For the text-containing cell, return its midpoint in (x, y) coordinate format. 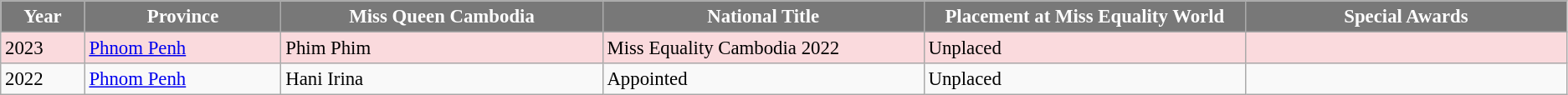
Phim Phim (442, 48)
Miss Equality Cambodia 2022 (763, 48)
Hani Irina (442, 79)
Placement at Miss Equality World (1084, 17)
Special Awards (1406, 17)
Year (43, 17)
Province (182, 17)
National Title (763, 17)
Miss Queen Cambodia (442, 17)
2023 (43, 48)
Appointed (763, 79)
2022 (43, 79)
